Detect which cell encompasses the target text, then output its (X, Y) center coordinate. 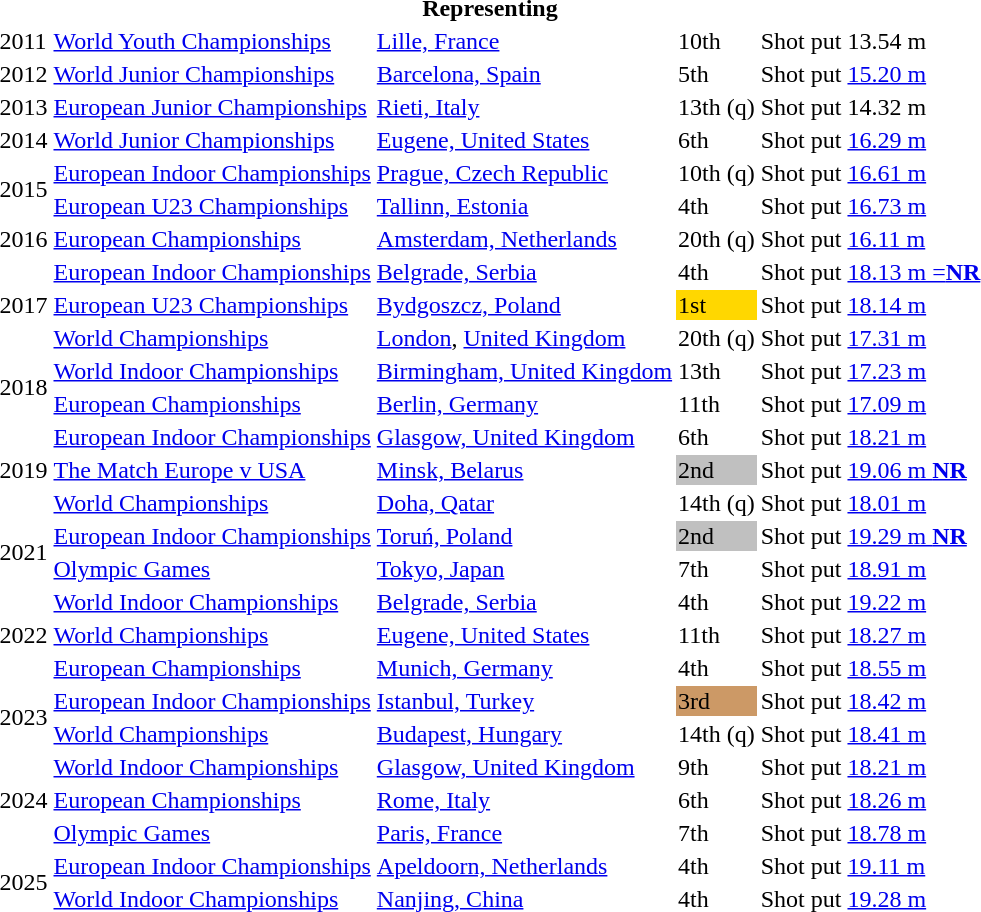
World Youth Championships (212, 41)
Tokyo, Japan (524, 569)
Istanbul, Turkey (524, 701)
The Match Europe v USA (212, 470)
Tallinn, Estonia (524, 206)
3rd (717, 701)
Munich, Germany (524, 668)
Toruń, Poland (524, 536)
1st (717, 305)
London, United Kingdom (524, 338)
European Junior Championships (212, 107)
9th (717, 767)
Rieti, Italy (524, 107)
Amsterdam, Netherlands (524, 239)
Berlin, Germany (524, 404)
13th (q) (717, 107)
Lille, France (524, 41)
Doha, Qatar (524, 503)
Budapest, Hungary (524, 734)
5th (717, 74)
Rome, Italy (524, 800)
10th (717, 41)
Apeldoorn, Netherlands (524, 866)
Bydgoszcz, Poland (524, 305)
Minsk, Belarus (524, 470)
Prague, Czech Republic (524, 173)
13th (717, 371)
Birmingham, United Kingdom (524, 371)
Paris, France (524, 833)
10th (q) (717, 173)
Barcelona, Spain (524, 74)
